For the text-containing cell, return its midpoint in (X, Y) coordinate format. 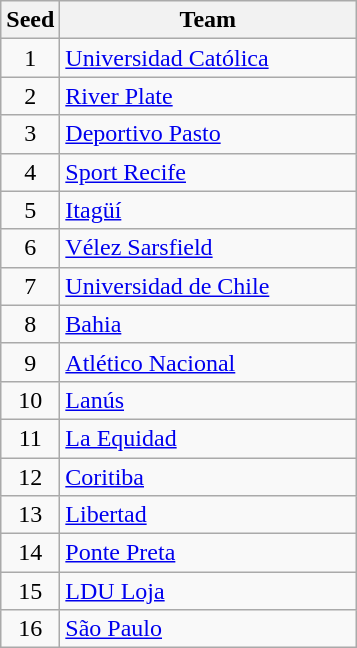
River Plate (208, 96)
9 (30, 362)
6 (30, 248)
11 (30, 438)
La Equidad (208, 438)
1 (30, 58)
Sport Recife (208, 172)
Atlético Nacional (208, 362)
Team (208, 20)
12 (30, 477)
Lanús (208, 400)
5 (30, 210)
Libertad (208, 515)
Coritiba (208, 477)
Bahia (208, 324)
10 (30, 400)
Ponte Preta (208, 553)
14 (30, 553)
Universidad de Chile (208, 286)
4 (30, 172)
3 (30, 134)
Deportivo Pasto (208, 134)
2 (30, 96)
Seed (30, 20)
Vélez Sarsfield (208, 248)
São Paulo (208, 629)
13 (30, 515)
LDU Loja (208, 591)
Itagüí (208, 210)
7 (30, 286)
15 (30, 591)
8 (30, 324)
16 (30, 629)
Universidad Católica (208, 58)
